Determine the (X, Y) coordinate at the center of the cell enclosing the given text.  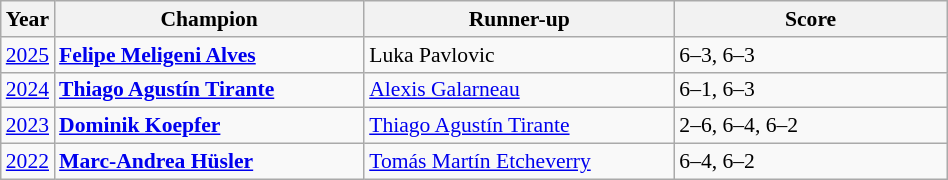
Year (28, 19)
Champion (209, 19)
Dominik Koepfer (209, 126)
2023 (28, 126)
6–1, 6–3 (810, 90)
Score (810, 19)
6–4, 6–2 (810, 162)
2024 (28, 90)
Runner-up (519, 19)
Tomás Martín Etcheverry (519, 162)
Luka Pavlovic (519, 55)
2022 (28, 162)
Marc-Andrea Hüsler (209, 162)
2–6, 6–4, 6–2 (810, 126)
Felipe Meligeni Alves (209, 55)
2025 (28, 55)
Alexis Galarneau (519, 90)
6–3, 6–3 (810, 55)
